Identify which cell holds the provided text, then report its (X, Y) central coordinate. 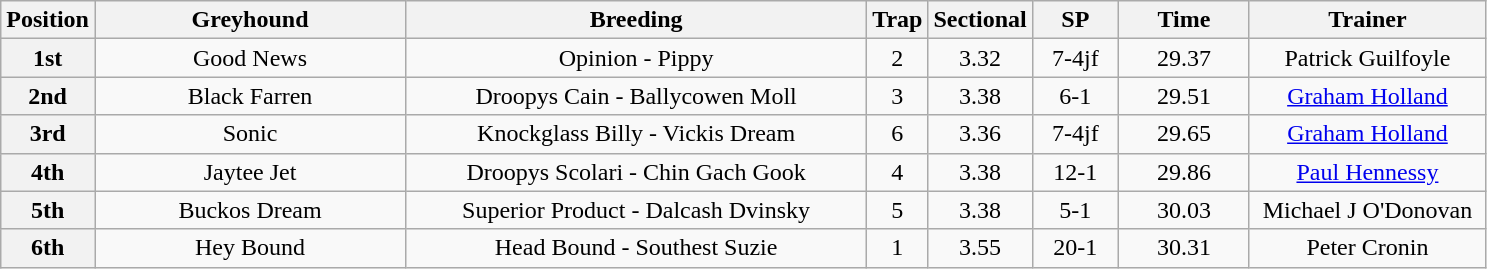
30.03 (1184, 210)
5 (898, 210)
20-1 (1075, 248)
Michael J O'Donovan (1367, 210)
4th (48, 172)
Superior Product - Dalcash Dvinsky (636, 210)
Breeding (636, 20)
Trainer (1367, 20)
2 (898, 58)
6th (48, 248)
3rd (48, 134)
3.32 (980, 58)
6 (898, 134)
Droopys Scolari - Chin Gach Gook (636, 172)
Sectional (980, 20)
1 (898, 248)
12-1 (1075, 172)
Droopys Cain - Ballycowen Moll (636, 96)
Knockglass Billy - Vickis Dream (636, 134)
29.86 (1184, 172)
3.36 (980, 134)
3.55 (980, 248)
Greyhound (250, 20)
Hey Bound (250, 248)
Time (1184, 20)
3 (898, 96)
Patrick Guilfoyle (1367, 58)
Trap (898, 20)
29.37 (1184, 58)
Peter Cronin (1367, 248)
Black Farren (250, 96)
5th (48, 210)
29.65 (1184, 134)
1st (48, 58)
SP (1075, 20)
6-1 (1075, 96)
Paul Hennessy (1367, 172)
Sonic (250, 134)
Opinion - Pippy (636, 58)
4 (898, 172)
Good News (250, 58)
2nd (48, 96)
29.51 (1184, 96)
Jaytee Jet (250, 172)
Buckos Dream (250, 210)
30.31 (1184, 248)
Position (48, 20)
Head Bound - Southest Suzie (636, 248)
5-1 (1075, 210)
